Determine the [x, y] coordinate at the center of the cell enclosing the given text.  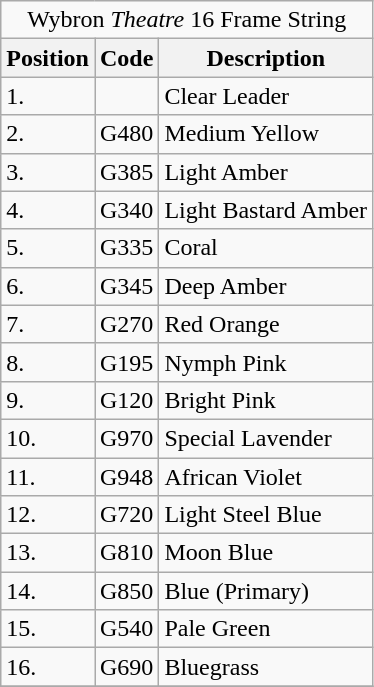
G345 [126, 286]
Description [266, 58]
2. [48, 134]
9. [48, 400]
Special Lavender [266, 438]
16. [48, 667]
Red Orange [266, 324]
G948 [126, 477]
6. [48, 286]
14. [48, 591]
8. [48, 362]
Coral [266, 248]
3. [48, 172]
G850 [126, 591]
Light Bastard Amber [266, 210]
Moon Blue [266, 553]
Clear Leader [266, 96]
G120 [126, 400]
G335 [126, 248]
G720 [126, 515]
G340 [126, 210]
G690 [126, 667]
Medium Yellow [266, 134]
11. [48, 477]
Position [48, 58]
1. [48, 96]
G810 [126, 553]
Wybron Theatre 16 Frame String [187, 20]
Nymph Pink [266, 362]
Light Amber [266, 172]
Pale Green [266, 629]
4. [48, 210]
7. [48, 324]
Bluegrass [266, 667]
Blue (Primary) [266, 591]
13. [48, 553]
G270 [126, 324]
G195 [126, 362]
Deep Amber [266, 286]
12. [48, 515]
G480 [126, 134]
Bright Pink [266, 400]
10. [48, 438]
Light Steel Blue [266, 515]
5. [48, 248]
Code [126, 58]
G540 [126, 629]
15. [48, 629]
G970 [126, 438]
African Violet [266, 477]
G385 [126, 172]
